Detect which cell encompasses the target text, then output its (x, y) center coordinate. 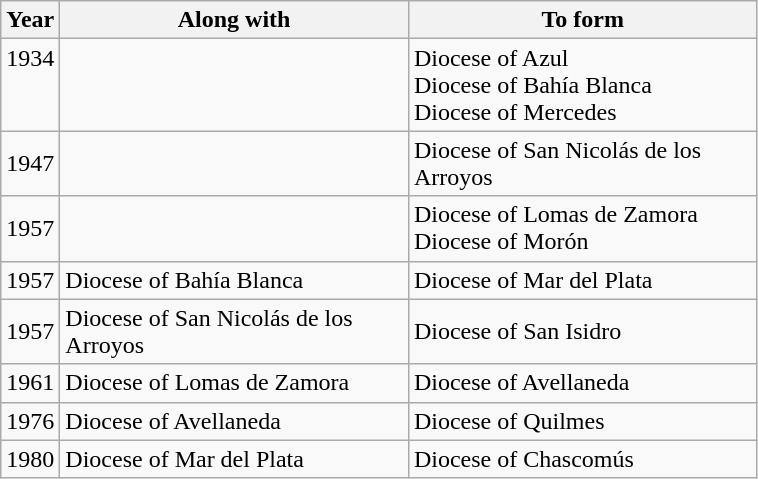
Diocese of AzulDiocese of Bahía BlancaDiocese of Mercedes (582, 85)
Diocese of Bahía Blanca (234, 280)
1980 (30, 459)
Diocese of Lomas de ZamoraDiocese of Morón (582, 228)
Diocese of Quilmes (582, 421)
Diocese of Lomas de Zamora (234, 383)
Year (30, 20)
1961 (30, 383)
1934 (30, 85)
To form (582, 20)
1976 (30, 421)
1947 (30, 164)
Along with (234, 20)
Diocese of Chascomús (582, 459)
Diocese of San Isidro (582, 332)
